Return (X, Y) of the center of cell containing provided text 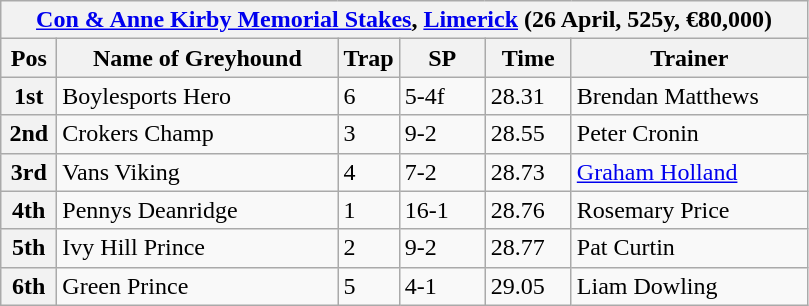
28.76 (528, 210)
5-4f (442, 96)
28.31 (528, 96)
Ivy Hill Prince (198, 248)
16-1 (442, 210)
1 (368, 210)
SP (442, 58)
Trap (368, 58)
28.55 (528, 134)
Pennys Deanridge (198, 210)
Green Prince (198, 286)
6th (29, 286)
2nd (29, 134)
4 (368, 172)
Liam Dowling (689, 286)
Time (528, 58)
28.73 (528, 172)
Brendan Matthews (689, 96)
Boylesports Hero (198, 96)
Pos (29, 58)
Vans Viking (198, 172)
4-1 (442, 286)
29.05 (528, 286)
1st (29, 96)
3rd (29, 172)
5 (368, 286)
Peter Cronin (689, 134)
2 (368, 248)
4th (29, 210)
5th (29, 248)
3 (368, 134)
Con & Anne Kirby Memorial Stakes, Limerick (26 April, 525y, €80,000) (404, 20)
7-2 (442, 172)
Crokers Champ (198, 134)
Pat Curtin (689, 248)
28.77 (528, 248)
Graham Holland (689, 172)
6 (368, 96)
Trainer (689, 58)
Name of Greyhound (198, 58)
Rosemary Price (689, 210)
